Scan for the cell matching the given text and deliver its [X, Y] coordinate at center. 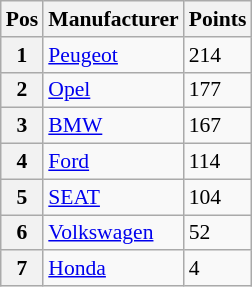
1 [22, 55]
Pos [22, 19]
Manufacturer [113, 19]
Peugeot [113, 55]
Honda [113, 269]
Volkswagen [113, 233]
5 [22, 197]
167 [218, 126]
BMW [113, 126]
Ford [113, 162]
3 [22, 126]
214 [218, 55]
Points [218, 19]
2 [22, 90]
Opel [113, 90]
6 [22, 233]
114 [218, 162]
104 [218, 197]
SEAT [113, 197]
177 [218, 90]
52 [218, 233]
7 [22, 269]
